Capture the cell that displays the provided text and extract its (X, Y) central coordinate. 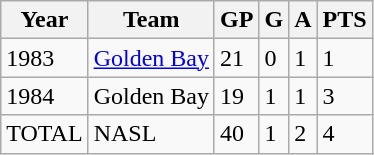
NASL (151, 134)
2 (303, 134)
3 (344, 96)
21 (236, 58)
Year (44, 20)
A (303, 20)
0 (274, 58)
PTS (344, 20)
Team (151, 20)
19 (236, 96)
TOTAL (44, 134)
4 (344, 134)
1983 (44, 58)
1984 (44, 96)
G (274, 20)
40 (236, 134)
GP (236, 20)
